Determine the [x, y] coordinate at the center of the cell enclosing the given text.  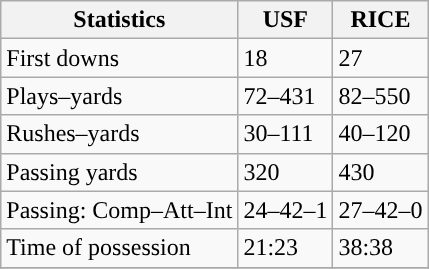
82–550 [380, 96]
27–42–0 [380, 210]
Statistics [120, 20]
21:23 [286, 248]
430 [380, 172]
USF [286, 20]
Rushes–yards [120, 134]
RICE [380, 20]
320 [286, 172]
27 [380, 58]
Time of possession [120, 248]
Plays–yards [120, 96]
24–42–1 [286, 210]
38:38 [380, 248]
72–431 [286, 96]
30–111 [286, 134]
Passing yards [120, 172]
40–120 [380, 134]
18 [286, 58]
Passing: Comp–Att–Int [120, 210]
First downs [120, 58]
